For the text-containing cell, return its midpoint in (x, y) coordinate format. 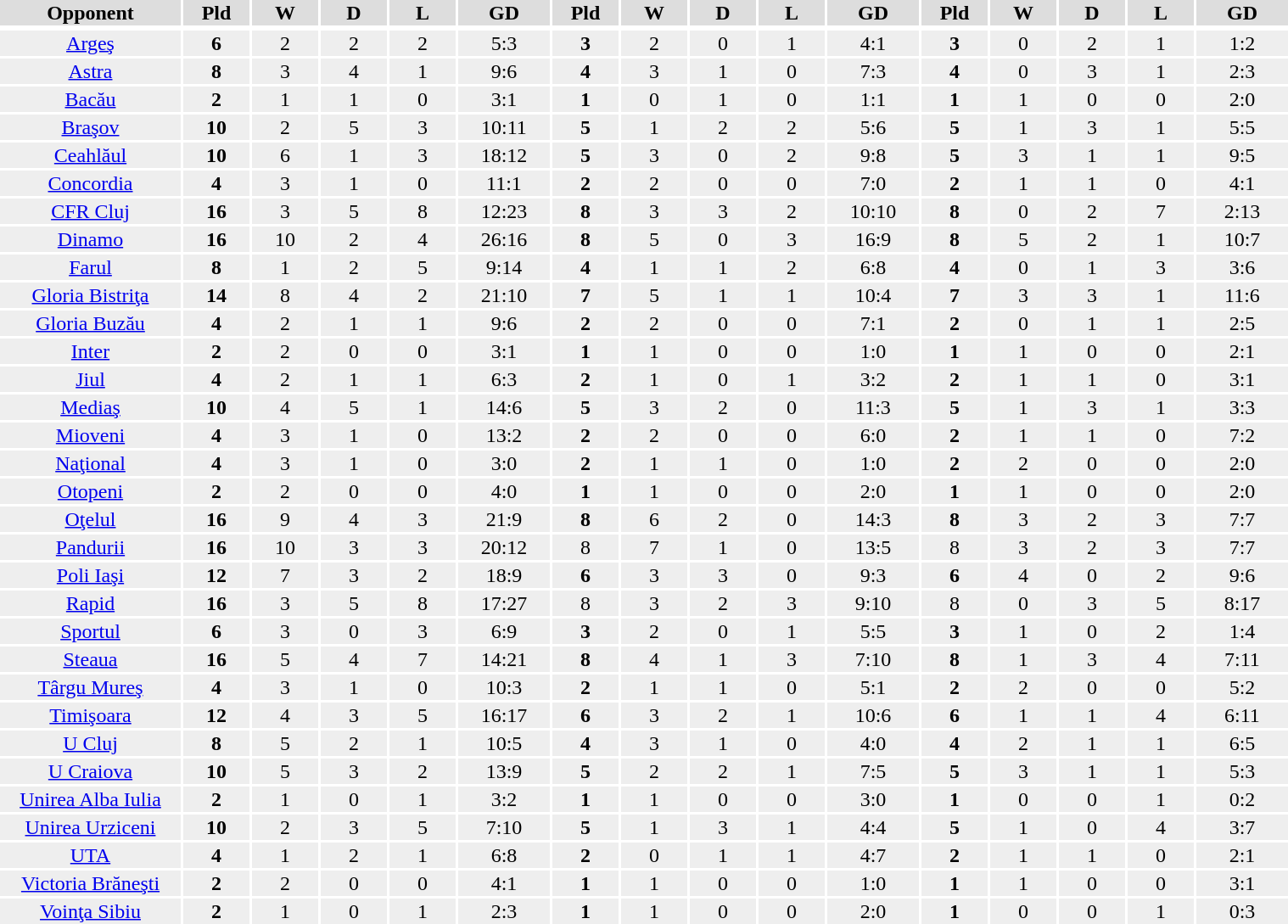
12:23 (504, 211)
6:3 (504, 379)
Unirea Urziceni (90, 827)
10:3 (504, 687)
CFR Cluj (90, 211)
5:2 (1242, 687)
Târgu Mureş (90, 687)
8:17 (1242, 603)
21:10 (504, 295)
7:1 (873, 323)
9:3 (873, 575)
6:9 (504, 631)
7:0 (873, 183)
13:2 (504, 435)
Sportul (90, 631)
13:5 (873, 547)
Ceahlăul (90, 155)
14 (216, 295)
9:8 (873, 155)
2:5 (1242, 323)
Argeş (90, 43)
Astra (90, 71)
7:11 (1242, 659)
13:9 (504, 771)
18:9 (504, 575)
7:3 (873, 71)
5:6 (873, 127)
9:10 (873, 603)
U Craiova (90, 771)
Mediaş (90, 407)
Otopeni (90, 491)
3:6 (1242, 267)
10:5 (504, 743)
18:12 (504, 155)
0:3 (1242, 911)
Voinţa Sibiu (90, 911)
Inter (90, 351)
1:1 (873, 99)
9:5 (1242, 155)
Poli Iaşi (90, 575)
Unirea Alba Iulia (90, 799)
Naţional (90, 463)
9:14 (504, 267)
Dinamo (90, 239)
6:5 (1242, 743)
Pandurii (90, 547)
11:6 (1242, 295)
Steaua (90, 659)
20:12 (504, 547)
16:9 (873, 239)
1:4 (1242, 631)
4:4 (873, 827)
Oţelul (90, 519)
3:7 (1242, 827)
21:9 (504, 519)
5:1 (873, 687)
10:7 (1242, 239)
26:16 (504, 239)
Gloria Bistriţa (90, 295)
0:2 (1242, 799)
14:21 (504, 659)
10:10 (873, 211)
17:27 (504, 603)
Jiul (90, 379)
11:1 (504, 183)
6:11 (1242, 715)
3:3 (1242, 407)
6:0 (873, 435)
Braşov (90, 127)
Opponent (90, 13)
10:11 (504, 127)
Gloria Buzău (90, 323)
Timişoara (90, 715)
11:3 (873, 407)
Rapid (90, 603)
1:2 (1242, 43)
2:13 (1242, 211)
4:7 (873, 855)
Mioveni (90, 435)
16:17 (504, 715)
Bacău (90, 99)
Concordia (90, 183)
10:6 (873, 715)
7:5 (873, 771)
UTA (90, 855)
Farul (90, 267)
9 (285, 519)
10:4 (873, 295)
14:3 (873, 519)
U Cluj (90, 743)
Victoria Brăneşti (90, 883)
14:6 (504, 407)
7:2 (1242, 435)
